Scan for the cell matching the given text and deliver its (x, y) coordinate at center. 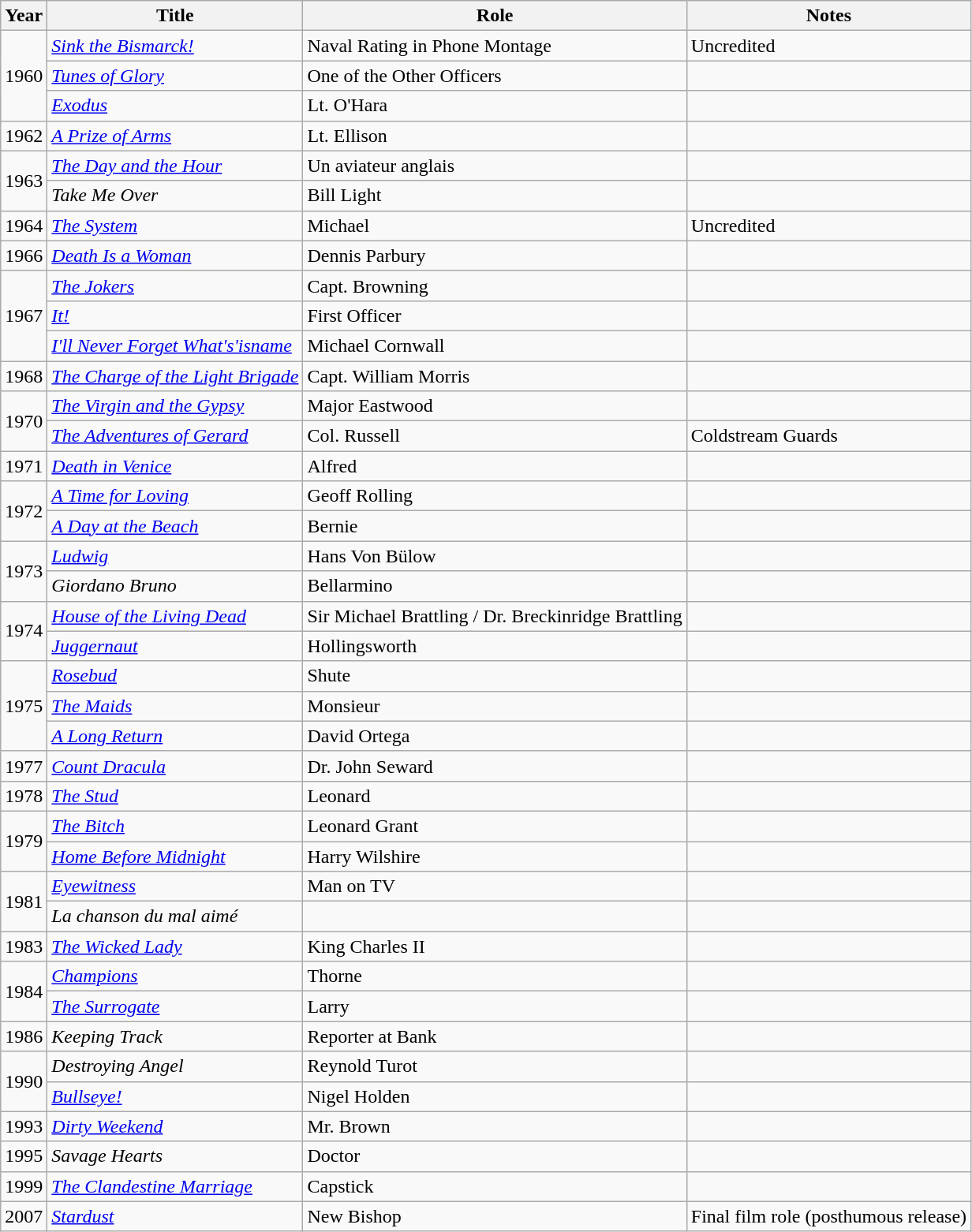
Hans Von Bülow (495, 556)
Final film role (posthumous release) (828, 1216)
Dennis Parbury (495, 256)
House of the Living Dead (175, 616)
Geoff Rolling (495, 496)
David Ortega (495, 736)
Rosebud (175, 676)
1993 (24, 1126)
Shute (495, 676)
Man on TV (495, 887)
A Day at the Beach (175, 526)
Bernie (495, 526)
Major Eastwood (495, 406)
Year (24, 16)
The Wicked Lady (175, 946)
Sir Michael Brattling / Dr. Breckinridge Brattling (495, 616)
Hollingsworth (495, 646)
2007 (24, 1216)
One of the Other Officers (495, 76)
Savage Hearts (175, 1156)
New Bishop (495, 1216)
1970 (24, 421)
Thorne (495, 976)
The Surrogate (175, 1006)
Count Dracula (175, 766)
Bill Light (495, 196)
1979 (24, 841)
La chanson du mal aimé (175, 917)
The Clandestine Marriage (175, 1186)
1981 (24, 902)
Title (175, 16)
1990 (24, 1081)
Champions (175, 976)
It! (175, 315)
First Officer (495, 315)
The Adventures of Gerard (175, 436)
A Time for Loving (175, 496)
Stardust (175, 1216)
1966 (24, 256)
The Charge of the Light Brigade (175, 376)
King Charles II (495, 946)
The Maids (175, 706)
Destroying Angel (175, 1066)
The Virgin and the Gypsy (175, 406)
The Bitch (175, 826)
1978 (24, 796)
1972 (24, 511)
1960 (24, 76)
Doctor (495, 1156)
Death in Venice (175, 466)
1962 (24, 136)
Bullseye! (175, 1096)
1975 (24, 706)
1999 (24, 1186)
Ludwig (175, 556)
Reporter at Bank (495, 1036)
The System (175, 226)
1968 (24, 376)
Harry Wilshire (495, 856)
Death Is a Woman (175, 256)
Michael (495, 226)
1983 (24, 946)
Capstick (495, 1186)
Juggernaut (175, 646)
Nigel Holden (495, 1096)
Capt. Browning (495, 286)
Tunes of Glory (175, 76)
Take Me Over (175, 196)
Bellarmino (495, 586)
Naval Rating in Phone Montage (495, 46)
The Jokers (175, 286)
Un aviateur anglais (495, 166)
Dirty Weekend (175, 1126)
Col. Russell (495, 436)
Notes (828, 16)
Eyewitness (175, 887)
1973 (24, 571)
Capt. William Morris (495, 376)
I'll Never Forget What's'isname (175, 345)
Role (495, 16)
Lt. Ellison (495, 136)
A Prize of Arms (175, 136)
Coldstream Guards (828, 436)
Michael Cornwall (495, 345)
Home Before Midnight (175, 856)
1986 (24, 1036)
Giordano Bruno (175, 586)
1974 (24, 631)
Leonard (495, 796)
Mr. Brown (495, 1126)
The Stud (175, 796)
Lt. O'Hara (495, 106)
1971 (24, 466)
1995 (24, 1156)
1967 (24, 315)
Dr. John Seward (495, 766)
Keeping Track (175, 1036)
1964 (24, 226)
The Day and the Hour (175, 166)
Exodus (175, 106)
1963 (24, 181)
Sink the Bismarck! (175, 46)
Larry (495, 1006)
Monsieur (495, 706)
Leonard Grant (495, 826)
A Long Return (175, 736)
1977 (24, 766)
Alfred (495, 466)
Reynold Turot (495, 1066)
1984 (24, 991)
